For the text-containing cell, return its midpoint in (x, y) coordinate format. 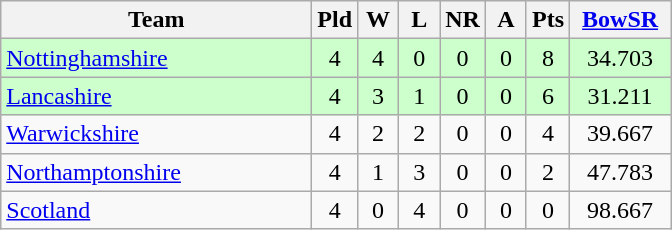
Pld (335, 20)
98.667 (620, 210)
BowSR (620, 20)
Northamptonshire (156, 172)
Pts (548, 20)
34.703 (620, 58)
31.211 (620, 96)
A (506, 20)
Scotland (156, 210)
8 (548, 58)
6 (548, 96)
Team (156, 20)
39.667 (620, 134)
47.783 (620, 172)
NR (463, 20)
W (378, 20)
L (420, 20)
Lancashire (156, 96)
Warwickshire (156, 134)
Nottinghamshire (156, 58)
